Output the [x, y] coordinate of the center of the cell containing the given text.  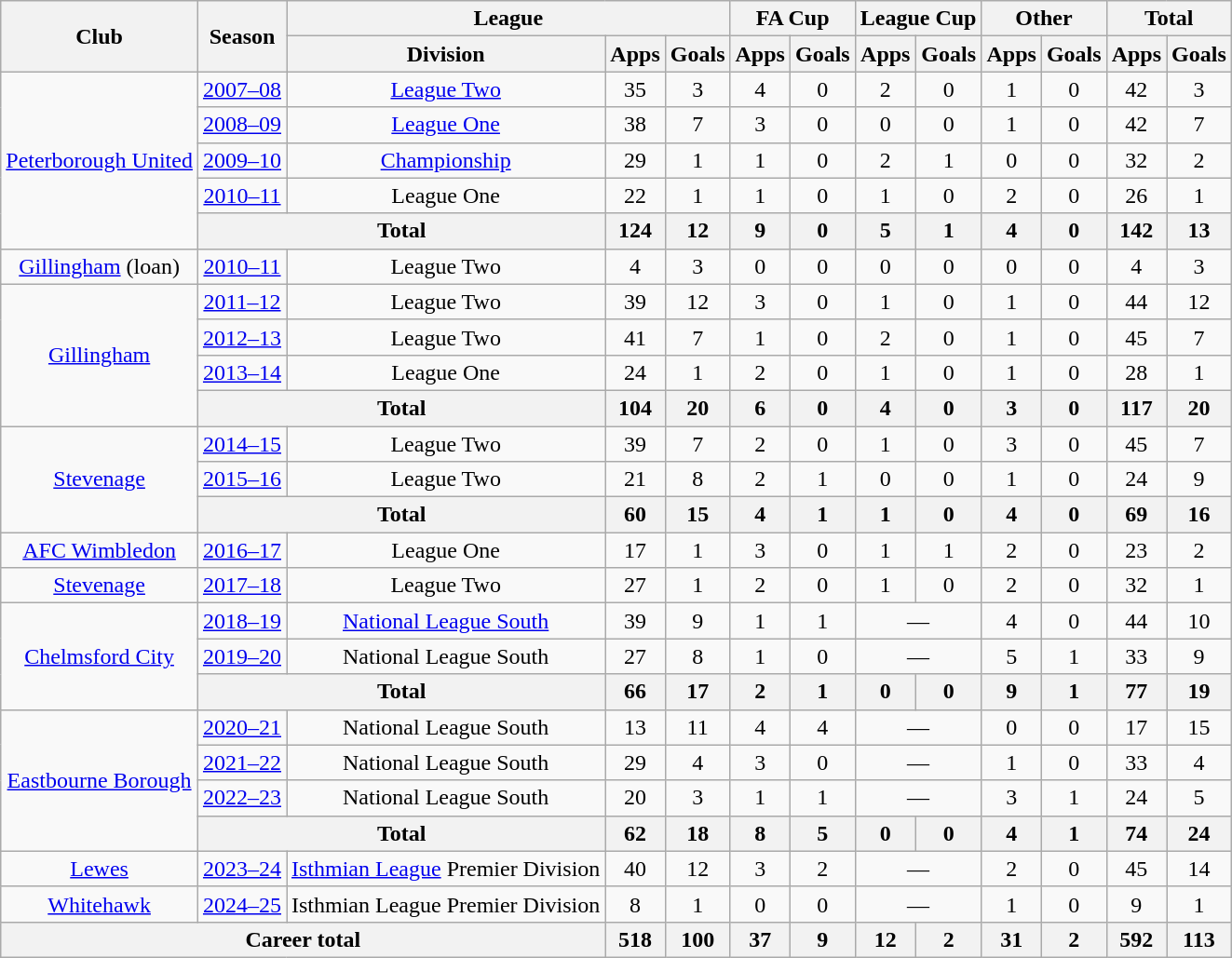
Peterborough United [100, 160]
104 [635, 408]
2014–15 [242, 444]
2024–25 [242, 904]
Eastbourne Borough [100, 780]
2015–16 [242, 479]
Season [242, 36]
League Cup [918, 19]
117 [1136, 408]
2007–08 [242, 89]
Career total [304, 939]
2009–10 [242, 160]
2012–13 [242, 337]
41 [635, 337]
2018–19 [242, 621]
Club [100, 36]
19 [1199, 692]
14 [1199, 869]
35 [635, 89]
69 [1136, 515]
22 [635, 196]
2019–20 [242, 656]
AFC Wimbledon [100, 550]
37 [760, 939]
Lewes [100, 869]
592 [1136, 939]
16 [1199, 515]
FA Cup [792, 19]
6 [760, 408]
26 [1136, 196]
74 [1136, 833]
60 [635, 515]
Whitehawk [100, 904]
Gillingham (loan) [100, 266]
100 [697, 939]
518 [635, 939]
2017–18 [242, 586]
38 [635, 125]
66 [635, 692]
18 [697, 833]
10 [1199, 621]
2020–21 [242, 727]
Other [1044, 19]
2023–24 [242, 869]
Chelmsford City [100, 656]
2022–23 [242, 798]
21 [635, 479]
28 [1136, 372]
62 [635, 833]
Gillingham [100, 355]
2008–09 [242, 125]
11 [697, 727]
Championship [446, 160]
40 [635, 869]
124 [635, 231]
2016–17 [242, 550]
31 [1011, 939]
77 [1136, 692]
Division [446, 54]
2011–12 [242, 302]
2013–14 [242, 372]
142 [1136, 231]
League [508, 19]
113 [1199, 939]
2021–22 [242, 762]
23 [1136, 550]
